Return the (x, y) coordinate for the center point of the cell that contains the specified text.  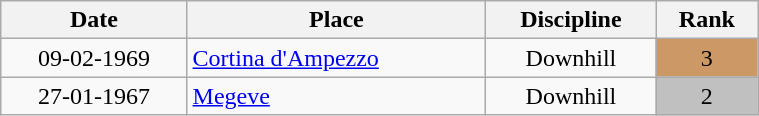
Discipline (571, 20)
Cortina d'Ampezzo (336, 58)
2 (707, 96)
27-01-1967 (94, 96)
3 (707, 58)
09-02-1969 (94, 58)
Date (94, 20)
Place (336, 20)
Rank (707, 20)
Megeve (336, 96)
